Return [X, Y] of the center of cell containing provided text 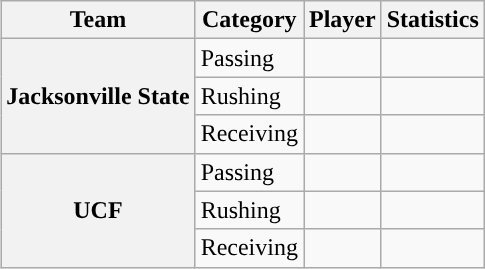
Team [98, 20]
Player [343, 20]
Statistics [432, 20]
UCF [98, 210]
Category [249, 20]
Jacksonville State [98, 96]
